For the text-containing cell, return its midpoint in (X, Y) coordinate format. 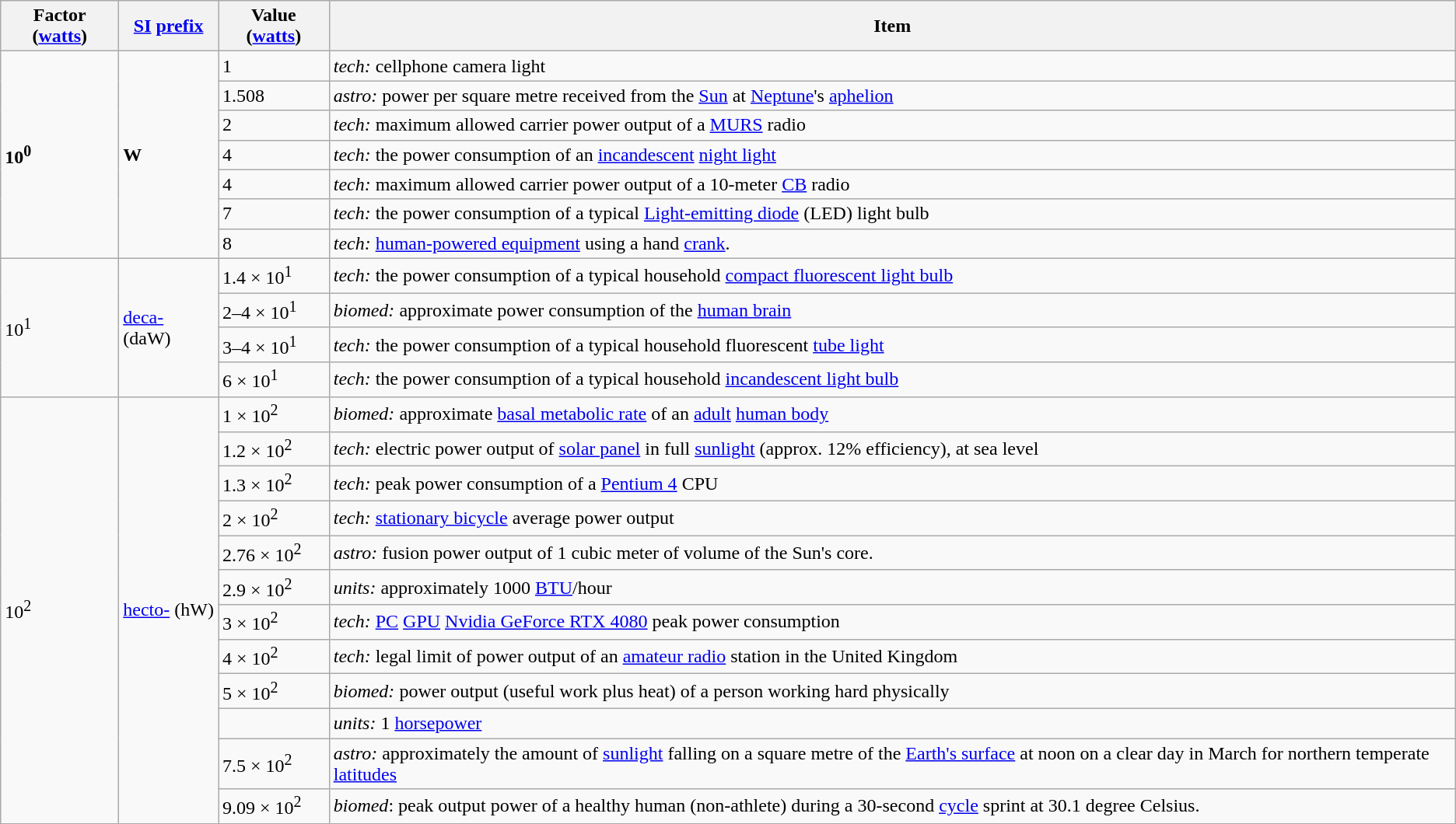
tech: maximum allowed carrier power output of a 10-meter CB radio (892, 184)
Item (892, 26)
3–4 × 101 (274, 345)
1 × 102 (274, 414)
1 (274, 66)
100 (60, 155)
4 × 102 (274, 656)
3 × 102 (274, 622)
2.9 × 102 (274, 588)
tech: PC GPU Nvidia GeForce RTX 4080 peak power consumption (892, 622)
biomed: approximate basal metabolic rate of an adult human body (892, 414)
W (169, 155)
5 × 102 (274, 692)
7 (274, 214)
1.2 × 102 (274, 449)
2 (274, 125)
units: approximately 1000 BTU/hour (892, 588)
101 (60, 327)
102 (60, 609)
astro: fusion power output of 1 cubic meter of volume of the Sun's core. (892, 553)
2–4 × 101 (274, 311)
deca- (daW) (169, 327)
2.76 × 102 (274, 553)
tech: legal limit of power output of an amateur radio station in the United Kingdom (892, 656)
tech: maximum allowed carrier power output of a MURS radio (892, 125)
tech: the power consumption of a typical household fluorescent tube light (892, 345)
tech: the power consumption of a typical household compact fluorescent light bulb (892, 275)
hecto- (hW) (169, 609)
9.09 × 102 (274, 807)
tech: peak power consumption of a Pentium 4 CPU (892, 484)
1.4 × 101 (274, 275)
tech: cellphone camera light (892, 66)
1.508 (274, 96)
tech: the power consumption of a typical Light-emitting diode (LED) light bulb (892, 214)
tech: human-powered equipment using a hand crank. (892, 243)
SI prefix (169, 26)
tech: the power consumption of an incandescent night light (892, 155)
astro: power per square metre received from the Sun at Neptune's aphelion (892, 96)
Value (watts) (274, 26)
biomed: approximate power consumption of the human brain (892, 311)
1.3 × 102 (274, 484)
2 × 102 (274, 518)
tech: electric power output of solar panel in full sunlight (approx. 12% efficiency), at sea level (892, 449)
8 (274, 243)
6 × 101 (274, 379)
biomed: peak output power of a healthy human (non-athlete) during a 30-second cycle sprint at 30.1 degree Celsius. (892, 807)
units: 1 horsepower (892, 723)
Factor (watts) (60, 26)
7.5 × 102 (274, 763)
tech: stationary bicycle average power output (892, 518)
tech: the power consumption of a typical household incandescent light bulb (892, 379)
biomed: power output (useful work plus heat) of a person working hard physically (892, 692)
